For the text-containing cell, return its midpoint in (X, Y) coordinate format. 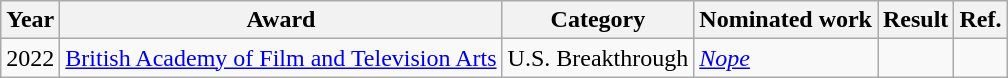
Result (916, 20)
British Academy of Film and Television Arts (281, 58)
Award (281, 20)
Category (598, 20)
Nope (786, 58)
2022 (30, 58)
Ref. (980, 20)
Nominated work (786, 20)
Year (30, 20)
U.S. Breakthrough (598, 58)
